Output the (X, Y) coordinate of the center of the cell containing the given text.  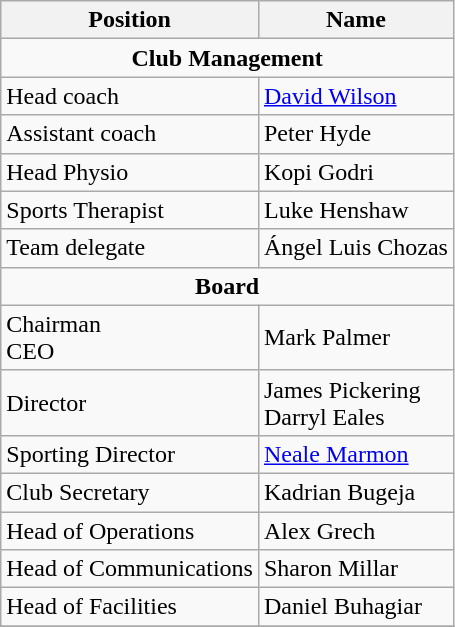
Head of Operations (130, 531)
Head coach (130, 96)
David Wilson (356, 96)
Sharon Millar (356, 569)
Kadrian Bugeja (356, 492)
Club Management (228, 58)
Daniel Buhagiar (356, 607)
James Pickering Darryl Eales (356, 402)
Head Physio (130, 172)
Director (130, 402)
Board (228, 286)
Sporting Director (130, 454)
Club Secretary (130, 492)
Mark Palmer (356, 338)
Sports Therapist (130, 210)
Assistant coach (130, 134)
Alex Grech (356, 531)
Kopi Godri (356, 172)
Head of Facilities (130, 607)
Name (356, 20)
ChairmanCEO (130, 338)
Team delegate (130, 248)
Head of Communications (130, 569)
Position (130, 20)
Luke Henshaw (356, 210)
Ángel Luis Chozas (356, 248)
Neale Marmon (356, 454)
Peter Hyde (356, 134)
